Return (x, y) of the center of cell containing provided text 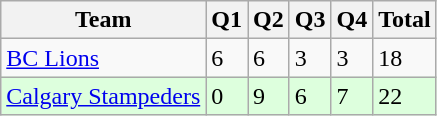
0 (227, 96)
Q3 (310, 20)
18 (405, 58)
7 (352, 96)
BC Lions (104, 58)
Total (405, 20)
Calgary Stampeders (104, 96)
Q2 (269, 20)
22 (405, 96)
Q1 (227, 20)
9 (269, 96)
Team (104, 20)
Q4 (352, 20)
